For the text-containing cell, return its midpoint in (X, Y) coordinate format. 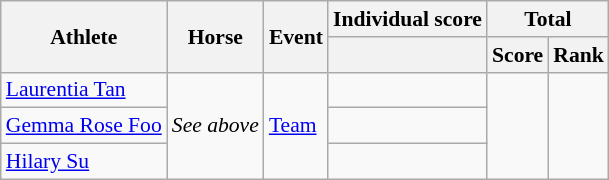
Score (518, 55)
Rank (578, 55)
See above (216, 126)
Athlete (84, 36)
Individual score (408, 19)
Event (296, 36)
Hilary Su (84, 162)
Total (548, 19)
Gemma Rose Foo (84, 126)
Laurentia Tan (84, 90)
Horse (216, 36)
Team (296, 126)
